Extract the (x, y) coordinate from the center of the cell holding the provided text.  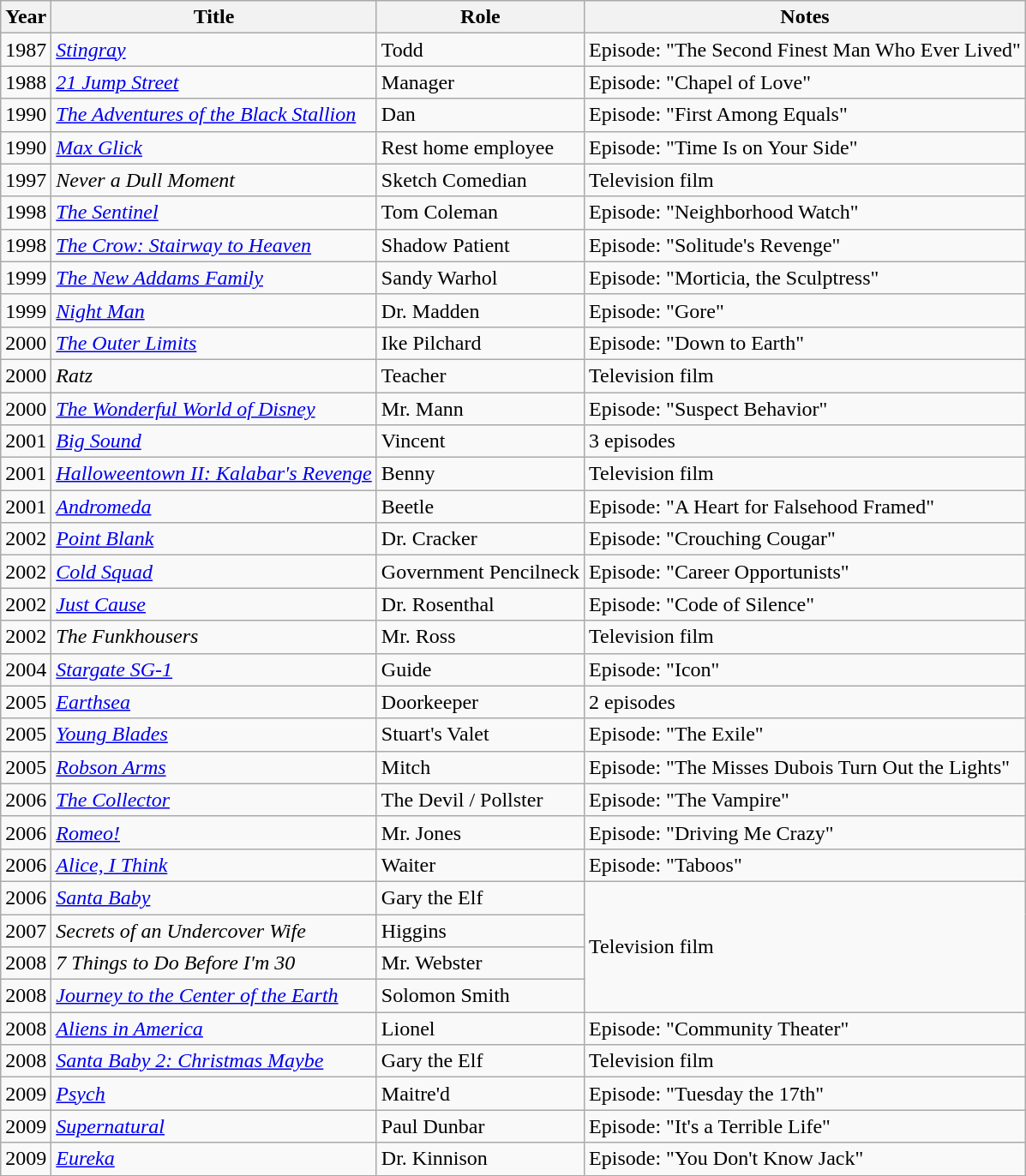
Episode: "Time Is on Your Side" (806, 147)
Max Glick (214, 147)
Rest home employee (480, 147)
The Funkhousers (214, 637)
Title (214, 17)
Episode: "Suspect Behavior" (806, 409)
The Adventures of the Black Stallion (214, 115)
Episode: "Career Opportunists" (806, 572)
Episode: "Icon" (806, 669)
Manager (480, 82)
Doorkeeper (480, 702)
Episode: "Down to Earth" (806, 343)
21 Jump Street (214, 82)
Andromeda (214, 507)
Role (480, 17)
Guide (480, 669)
Notes (806, 17)
Journey to the Center of the Earth (214, 996)
Teacher (480, 375)
2007 (26, 930)
Aliens in America (214, 1029)
Robson Arms (214, 767)
Paul Dunbar (480, 1126)
Episode: "A Heart for Falsehood Framed" (806, 507)
Vincent (480, 441)
Episode: "Neighborhood Watch" (806, 213)
Episode: "Crouching Cougar" (806, 539)
The Wonderful World of Disney (214, 409)
Dr. Cracker (480, 539)
Episode: "Tuesday the 17th" (806, 1094)
The Sentinel (214, 213)
Halloweentown II: Kalabar's Revenge (214, 474)
Maitre'd (480, 1094)
Episode: "Driving Me Crazy" (806, 832)
1987 (26, 50)
Episode: "Chapel of Love" (806, 82)
Night Man (214, 310)
Solomon Smith (480, 996)
Ratz (214, 375)
1988 (26, 82)
The Devil / Pollster (480, 800)
Santa Baby (214, 897)
Shadow Patient (480, 245)
Episode: "Community Theater" (806, 1029)
2004 (26, 669)
Dr. Madden (480, 310)
Lionel (480, 1029)
Dan (480, 115)
The Outer Limits (214, 343)
Episode: "It's a Terrible Life" (806, 1126)
Mr. Jones (480, 832)
Ike Pilchard (480, 343)
Supernatural (214, 1126)
Big Sound (214, 441)
Episode: "Taboos" (806, 865)
Romeo! (214, 832)
Stargate SG-1 (214, 669)
Mr. Ross (480, 637)
Episode: "The Vampire" (806, 800)
Episode: "Code of Silence" (806, 604)
1997 (26, 180)
Never a Dull Moment (214, 180)
7 Things to Do Before I'm 30 (214, 963)
Episode: "Gore" (806, 310)
Young Blades (214, 735)
Episode: "The Misses Dubois Turn Out the Lights" (806, 767)
2 episodes (806, 702)
Episode: "First Among Equals" (806, 115)
Stuart's Valet (480, 735)
Sandy Warhol (480, 278)
Secrets of an Undercover Wife (214, 930)
Beetle (480, 507)
Episode: "The Second Finest Man Who Ever Lived" (806, 50)
Dr. Rosenthal (480, 604)
Santa Baby 2: Christmas Maybe (214, 1061)
The New Addams Family (214, 278)
Mr. Mann (480, 409)
Alice, I Think (214, 865)
Waiter (480, 865)
Sketch Comedian (480, 180)
The Crow: Stairway to Heaven (214, 245)
Cold Squad (214, 572)
Episode: "The Exile" (806, 735)
Just Cause (214, 604)
Government Pencilneck (480, 572)
Eureka (214, 1159)
Episode: "Morticia, the Sculptress" (806, 278)
Psych (214, 1094)
Year (26, 17)
Stingray (214, 50)
Higgins (480, 930)
Point Blank (214, 539)
3 episodes (806, 441)
Benny (480, 474)
Episode: "Solitude's Revenge" (806, 245)
Earthsea (214, 702)
Episode: "You Don't Know Jack" (806, 1159)
Todd (480, 50)
Mitch (480, 767)
Mr. Webster (480, 963)
Tom Coleman (480, 213)
The Collector (214, 800)
Dr. Kinnison (480, 1159)
